Pinpoint the cell where the given text exists, returning its (X, Y) midpoint coordinate. 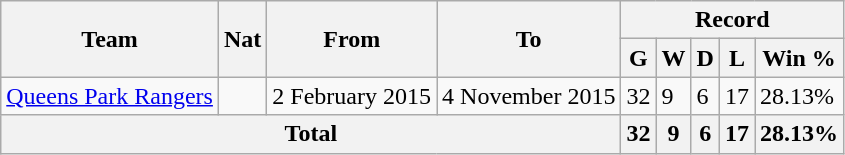
W (674, 58)
G (638, 58)
To (529, 39)
Nat (242, 39)
Total (311, 134)
L (736, 58)
Win % (798, 58)
4 November 2015 (529, 96)
2 February 2015 (352, 96)
From (352, 39)
Team (110, 39)
Queens Park Rangers (110, 96)
D (705, 58)
Record (732, 20)
